Detect which cell encompasses the target text, then output its (X, Y) center coordinate. 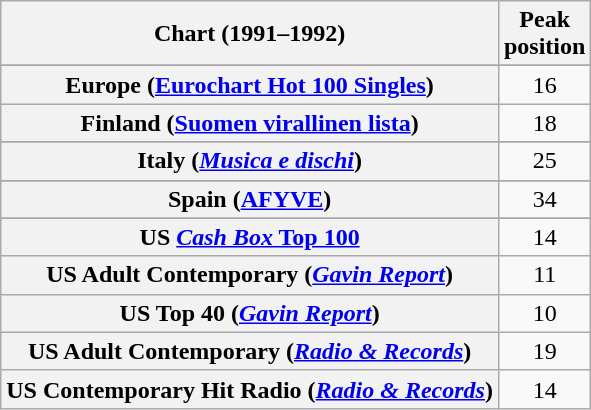
Chart (1991–1992) (250, 34)
US Top 40 (Gavin Report) (250, 313)
19 (544, 351)
Europe (Eurochart Hot 100 Singles) (250, 85)
US Adult Contemporary (Gavin Report) (250, 275)
US Adult Contemporary (Radio & Records) (250, 351)
Finland (Suomen virallinen lista) (250, 123)
US Contemporary Hit Radio (Radio & Records) (250, 389)
34 (544, 199)
Italy (Musica e dischi) (250, 161)
Spain (AFYVE) (250, 199)
Peakposition (544, 34)
16 (544, 85)
10 (544, 313)
25 (544, 161)
US Cash Box Top 100 (250, 237)
18 (544, 123)
11 (544, 275)
